Identify which cell holds the provided text, then report its [X, Y] central coordinate. 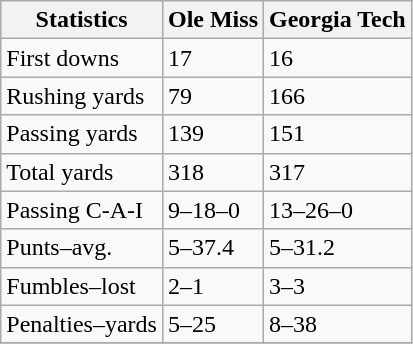
13–26–0 [338, 210]
9–18–0 [212, 210]
16 [338, 58]
166 [338, 96]
17 [212, 58]
Fumbles–lost [82, 286]
Penalties–yards [82, 324]
317 [338, 172]
5–37.4 [212, 248]
3–3 [338, 286]
Passing yards [82, 134]
5–31.2 [338, 248]
Punts–avg. [82, 248]
5–25 [212, 324]
Georgia Tech [338, 20]
First downs [82, 58]
2–1 [212, 286]
318 [212, 172]
139 [212, 134]
151 [338, 134]
Statistics [82, 20]
79 [212, 96]
8–38 [338, 324]
Ole Miss [212, 20]
Rushing yards [82, 96]
Total yards [82, 172]
Passing C-A-I [82, 210]
